Return (x, y) of the center of cell containing provided text 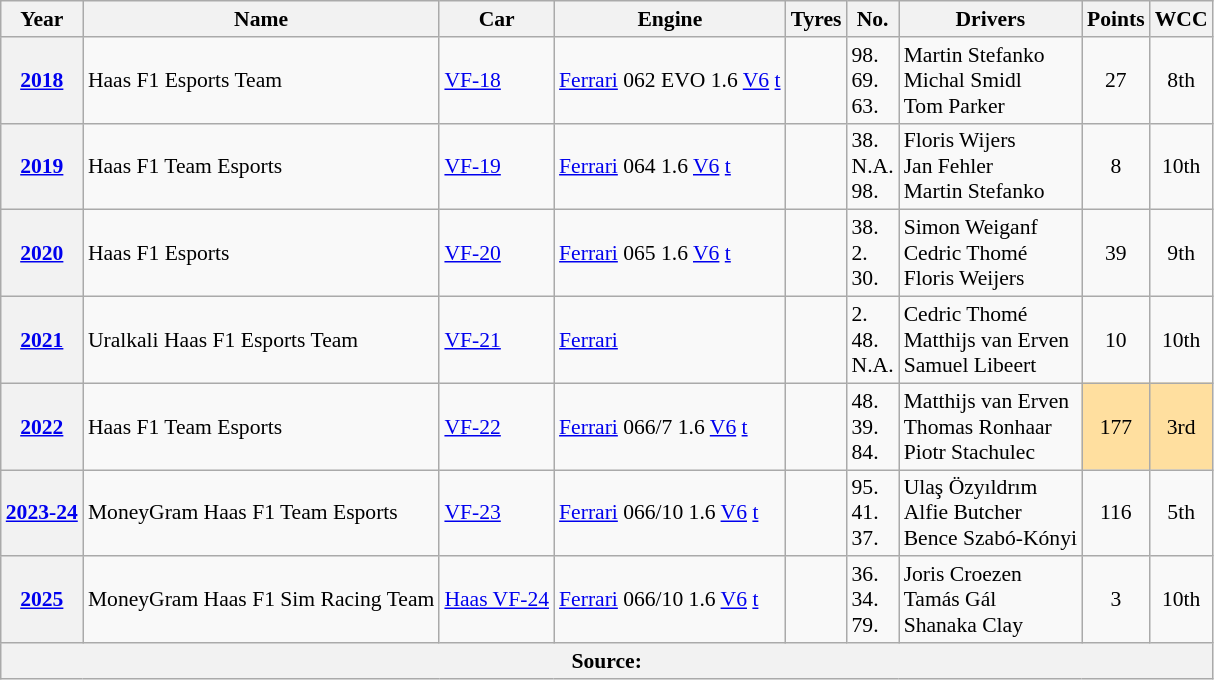
VF-20 (496, 254)
3 (1116, 600)
Tyres (816, 19)
Joris Croezen Tamás Gál Shanaka Clay (990, 600)
Haas VF-24 (496, 600)
Engine (670, 19)
Floris Wijers Jan Fehler Martin Stefanko (990, 166)
48.39.84. (873, 426)
Ferrari (670, 340)
VF-18 (496, 80)
VF-23 (496, 514)
VF-19 (496, 166)
2025 (42, 600)
Ferrari 066/7 1.6 V6 t (670, 426)
Martin Stefanko Michal Smidl Tom Parker (990, 80)
VF-22 (496, 426)
Ferrari 064 1.6 V6 t (670, 166)
Name (262, 19)
Ulaş Özyıldrım Alfie Butcher Bence Szabó-Kónyi (990, 514)
Haas F1 Esports Team (262, 80)
5th (1182, 514)
36.34.79. (873, 600)
27 (1116, 80)
Source: (607, 661)
VF-21 (496, 340)
8th (1182, 80)
38.2.30. (873, 254)
2019 (42, 166)
98.69.63. (873, 80)
Cedric Thomé Matthijs van Erven Samuel Libeert (990, 340)
8 (1116, 166)
2022 (42, 426)
2018 (42, 80)
Drivers (990, 19)
Car (496, 19)
39 (1116, 254)
2020 (42, 254)
MoneyGram Haas F1 Sim Racing Team (262, 600)
Uralkali Haas F1 Esports Team (262, 340)
3rd (1182, 426)
Ferrari 062 EVO 1.6 V6 t (670, 80)
177 (1116, 426)
Simon Weiganf Cedric Thomé Floris Weijers (990, 254)
9th (1182, 254)
116 (1116, 514)
2023-24 (42, 514)
2.48.N.A. (873, 340)
MoneyGram Haas F1 Team Esports (262, 514)
Points (1116, 19)
No. (873, 19)
38.N.A.98. (873, 166)
95.41.37. (873, 514)
Matthijs van Erven Thomas Ronhaar Piotr Stachulec (990, 426)
Ferrari 065 1.6 V6 t (670, 254)
2021 (42, 340)
Year (42, 19)
Haas F1 Esports (262, 254)
WCC (1182, 19)
10 (1116, 340)
